Determine the (X, Y) coordinate at the center of the cell enclosing the given text.  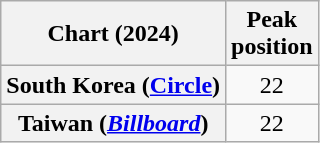
Taiwan (Billboard) (114, 123)
South Korea (Circle) (114, 85)
Chart (2024) (114, 34)
Peakposition (272, 34)
